Find where the given text appears and provide that cell's center as [x, y] coordinate. 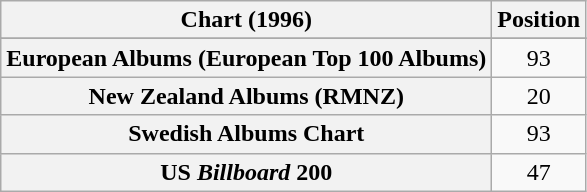
Swedish Albums Chart [246, 134]
New Zealand Albums (RMNZ) [246, 96]
Position [539, 20]
20 [539, 96]
Chart (1996) [246, 20]
European Albums (European Top 100 Albums) [246, 58]
US Billboard 200 [246, 172]
47 [539, 172]
